Return [x, y] of the center of cell containing provided text 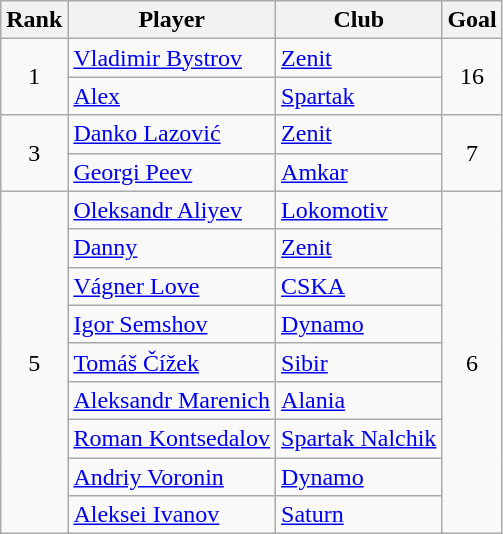
Amkar [359, 172]
Oleksandr Aliyev [172, 210]
Sibir [359, 362]
Andriy Voronin [172, 477]
Player [172, 20]
Igor Semshov [172, 324]
Roman Kontsedalov [172, 438]
Vágner Love [172, 286]
Tomáš Čížek [172, 362]
Alania [359, 400]
Goal [472, 20]
Danko Lazović [172, 134]
Georgi Peev [172, 172]
Danny [172, 248]
Club [359, 20]
Aleksandr Marenich [172, 400]
Spartak [359, 96]
CSKA [359, 286]
16 [472, 77]
1 [34, 77]
Rank [34, 20]
Spartak Nalchik [359, 438]
7 [472, 153]
Aleksei Ivanov [172, 515]
Saturn [359, 515]
5 [34, 362]
3 [34, 153]
Alex [172, 96]
6 [472, 362]
Lokomotiv [359, 210]
Vladimir Bystrov [172, 58]
